Locate the cell with the specified text and output its [x, y] center coordinate. 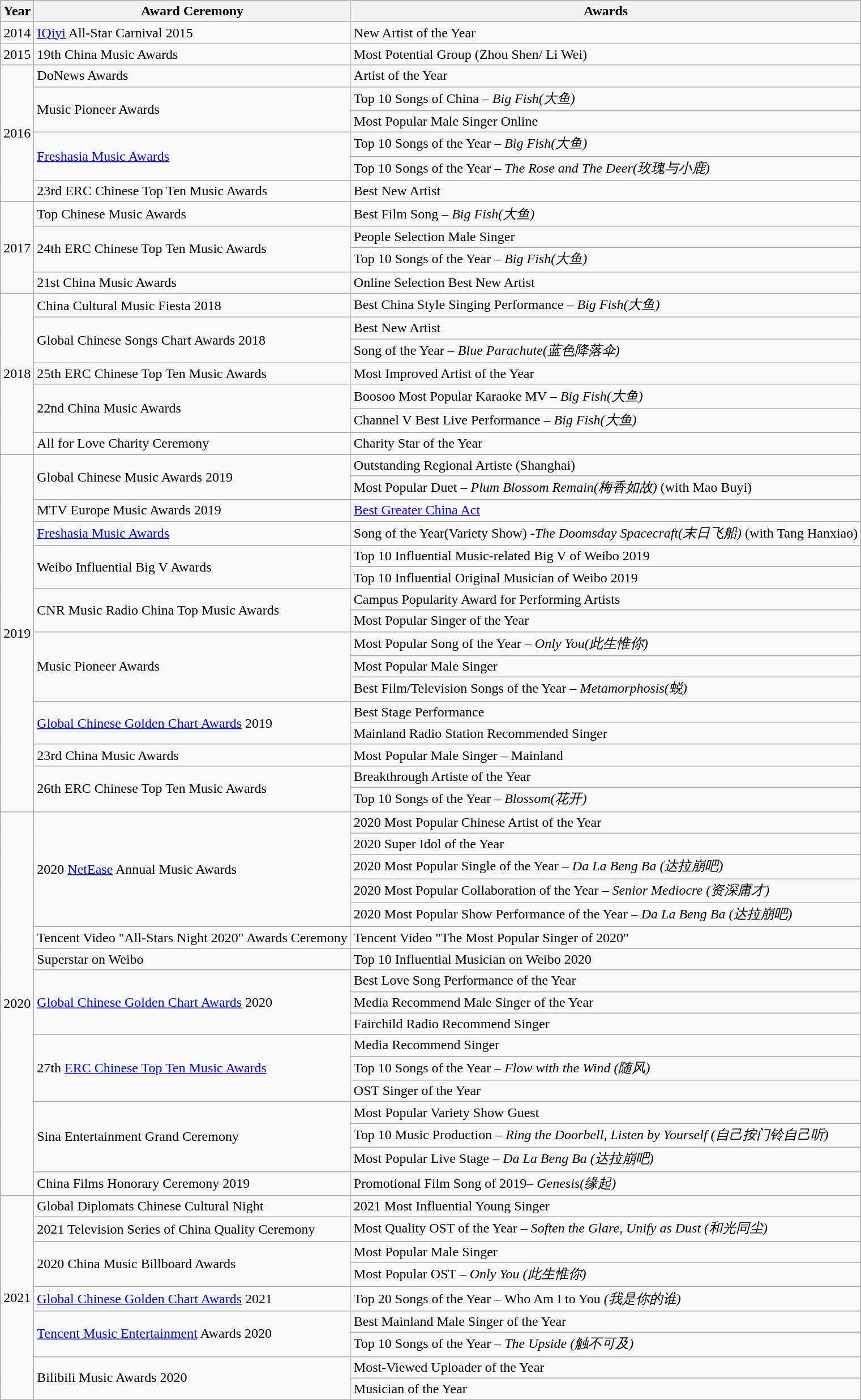
Channel V Best Live Performance – Big Fish(大鱼) [606, 421]
Weibo Influential Big V Awards [192, 567]
Online Selection Best New Artist [606, 282]
Tencent Music Entertainment Awards 2020 [192, 1333]
2021 Television Series of China Quality Ceremony [192, 1229]
Superstar on Weibo [192, 959]
27th ERC Chinese Top Ten Music Awards [192, 1068]
2020 China Music Billboard Awards [192, 1264]
2020 Super Idol of the Year [606, 844]
Most Popular Variety Show Guest [606, 1113]
Most Popular Male Singer Online [606, 122]
Global Chinese Golden Chart Awards 2020 [192, 1002]
Promotional Film Song of 2019– Genesis(缘起) [606, 1184]
Best Love Song Performance of the Year [606, 981]
Most Popular Live Stage – Da La Beng Ba (达拉崩吧) [606, 1159]
Global Chinese Golden Chart Awards 2021 [192, 1299]
Musician of the Year [606, 1389]
Tencent Video "The Most Popular Singer of 2020" [606, 938]
Most Popular Singer of the Year [606, 621]
Top 10 Songs of the Year – Flow with the Wind (随风) [606, 1068]
OST Singer of the Year [606, 1091]
New Artist of the Year [606, 33]
Most Popular Song of the Year – Only You(此生惟你) [606, 644]
Best Greater China Act [606, 510]
Top 10 Songs of China – Big Fish(大鱼) [606, 98]
Campus Popularity Award for Performing Artists [606, 599]
China Cultural Music Fiesta 2018 [192, 306]
2020 Most Popular Collaboration of the Year – Senior Mediocre (资深庸才) [606, 891]
Most Popular OST – Only You (此生惟你) [606, 1274]
MTV Europe Music Awards 2019 [192, 510]
2016 [17, 134]
Media Recommend Singer [606, 1045]
21st China Music Awards [192, 282]
Award Ceremony [192, 11]
2020 Most Popular Single of the Year – Da La Beng Ba (达拉崩吧) [606, 867]
Best Mainland Male Singer of the Year [606, 1321]
Top 20 Songs of the Year – Who Am I to You (我是你的谁) [606, 1299]
Most-Viewed Uploader of the Year [606, 1367]
2020 Most Popular Show Performance of the Year – Da La Beng Ba (达拉崩吧) [606, 914]
Fairchild Radio Recommend Singer [606, 1024]
Most Popular Male Singer – Mainland [606, 755]
24th ERC Chinese Top Ten Music Awards [192, 249]
Top 10 Influential Music-related Big V of Weibo 2019 [606, 556]
Most Quality OST of the Year – Soften the Glare, Unify as Dust (和光同尘) [606, 1229]
Boosoo Most Popular Karaoke MV – Big Fish(大鱼) [606, 396]
Top Chinese Music Awards [192, 214]
26th ERC Chinese Top Ten Music Awards [192, 789]
Song of the Year(Variety Show) -The Doomsday Spacecraft(末日飞船) (with Tang Hanxiao) [606, 533]
Most Potential Group (Zhou Shen/ Li Wei) [606, 54]
22nd China Music Awards [192, 409]
Breakthrough Artiste of the Year [606, 776]
Charity Star of the Year [606, 443]
2018 [17, 373]
Top 10 Songs of the Year – The Upside (触不可及) [606, 1345]
2020 NetEase Annual Music Awards [192, 869]
Best Stage Performance [606, 712]
25th ERC Chinese Top Ten Music Awards [192, 373]
Global Chinese Music Awards 2019 [192, 476]
Top 10 Songs of the Year – The Rose and The Deer(玫瑰与小鹿) [606, 169]
Global Diplomats Chinese Cultural Night [192, 1206]
Global Chinese Golden Chart Awards 2019 [192, 723]
Most Improved Artist of the Year [606, 373]
2014 [17, 33]
DoNews Awards [192, 76]
Artist of the Year [606, 76]
People Selection Male Singer [606, 237]
2021 Most Influential Young Singer [606, 1206]
Year [17, 11]
2020 [17, 1004]
23rd China Music Awards [192, 755]
Sina Entertainment Grand Ceremony [192, 1136]
All for Love Charity Ceremony [192, 443]
CNR Music Radio China Top Music Awards [192, 610]
Tencent Video "All-Stars Night 2020" Awards Ceremony [192, 938]
Outstanding Regional Artiste (Shanghai) [606, 465]
China Films Honorary Ceremony 2019 [192, 1184]
Bilibili Music Awards 2020 [192, 1378]
Global Chinese Songs Chart Awards 2018 [192, 341]
Media Recommend Male Singer of the Year [606, 1002]
19th China Music Awards [192, 54]
Top 10 Songs of the Year – Blossom(花开) [606, 799]
Mainland Radio Station Recommended Singer [606, 733]
Awards [606, 11]
2015 [17, 54]
2021 [17, 1298]
Top 10 Influential Original Musician of Weibo 2019 [606, 578]
23rd ERC Chinese Top Ten Music Awards [192, 191]
IQiyi All-Star Carnival 2015 [192, 33]
2019 [17, 633]
Best China Style Singing Performance – Big Fish(大鱼) [606, 306]
Song of the Year – Blue Parachute(蓝色降落伞) [606, 351]
Best Film/Television Songs of the Year – Metamorphosis(蜕) [606, 689]
2020 Most Popular Chinese Artist of the Year [606, 822]
Top 10 Influential Musician on Weibo 2020 [606, 959]
Most Popular Duet – Plum Blossom Remain(梅香如故) (with Mao Buyi) [606, 488]
Top 10 Music Production – Ring the Doorbell, Listen by Yourself (自己按门铃自己听) [606, 1135]
Best Film Song – Big Fish(大鱼) [606, 214]
2017 [17, 248]
